Find where the given text appears and provide that cell's center as (X, Y) coordinate. 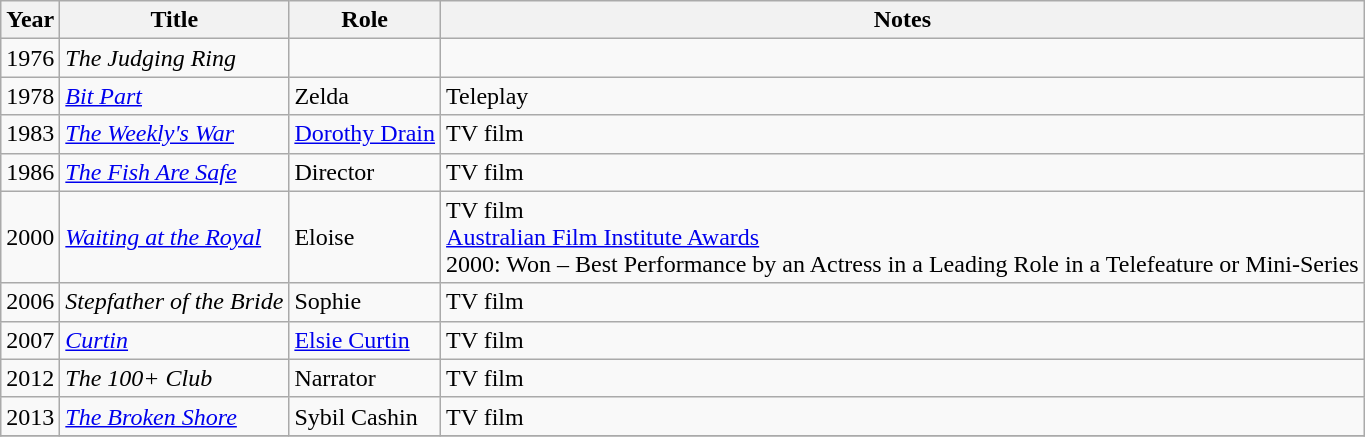
The Broken Shore (174, 416)
2012 (30, 378)
The Judging Ring (174, 58)
Director (365, 172)
Year (30, 20)
Title (174, 20)
1986 (30, 172)
Elsie Curtin (365, 340)
Eloise (365, 237)
2013 (30, 416)
The Weekly's War (174, 134)
2007 (30, 340)
Dorothy Drain (365, 134)
TV filmAustralian Film Institute Awards2000: Won – Best Performance by an Actress in a Leading Role in a Telefeature or Mini-Series (903, 237)
Sophie (365, 302)
2006 (30, 302)
The 100+ Club (174, 378)
1978 (30, 96)
1976 (30, 58)
1983 (30, 134)
Stepfather of the Bride (174, 302)
Curtin (174, 340)
2000 (30, 237)
Teleplay (903, 96)
The Fish Are Safe (174, 172)
Sybil Cashin (365, 416)
Role (365, 20)
Narrator (365, 378)
Notes (903, 20)
Zelda (365, 96)
Bit Part (174, 96)
Waiting at the Royal (174, 237)
